Scan for the cell matching the given text and deliver its [x, y] coordinate at center. 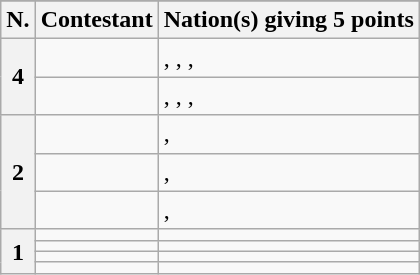
2 [18, 172]
Nation(s) giving 5 points [288, 20]
N. [18, 20]
Contestant [96, 20]
1 [18, 251]
4 [18, 77]
